From the cell containing the given text, extract its center point as [x, y] coordinate. 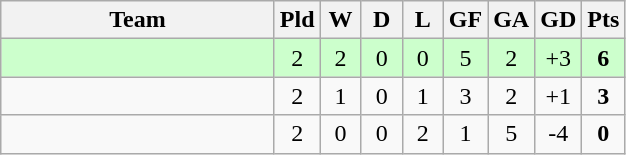
+1 [558, 96]
6 [604, 58]
L [422, 20]
Pts [604, 20]
D [382, 20]
-4 [558, 134]
GF [465, 20]
Pld [297, 20]
Team [138, 20]
GA [512, 20]
GD [558, 20]
+3 [558, 58]
W [340, 20]
